Return the (x, y) coordinate for the center point of the cell that contains the specified text.  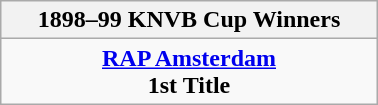
RAP Amsterdam1st Title (189, 72)
1898–99 KNVB Cup Winners (189, 20)
